From the cell containing the given text, extract its center point as [x, y] coordinate. 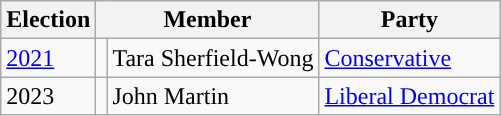
Member [208, 20]
John Martin [213, 96]
Election [48, 20]
2021 [48, 58]
Tara Sherfield-Wong [213, 58]
Conservative [410, 58]
Liberal Democrat [410, 96]
Party [410, 20]
2023 [48, 96]
